Find where the given text appears and provide that cell's center as (x, y) coordinate. 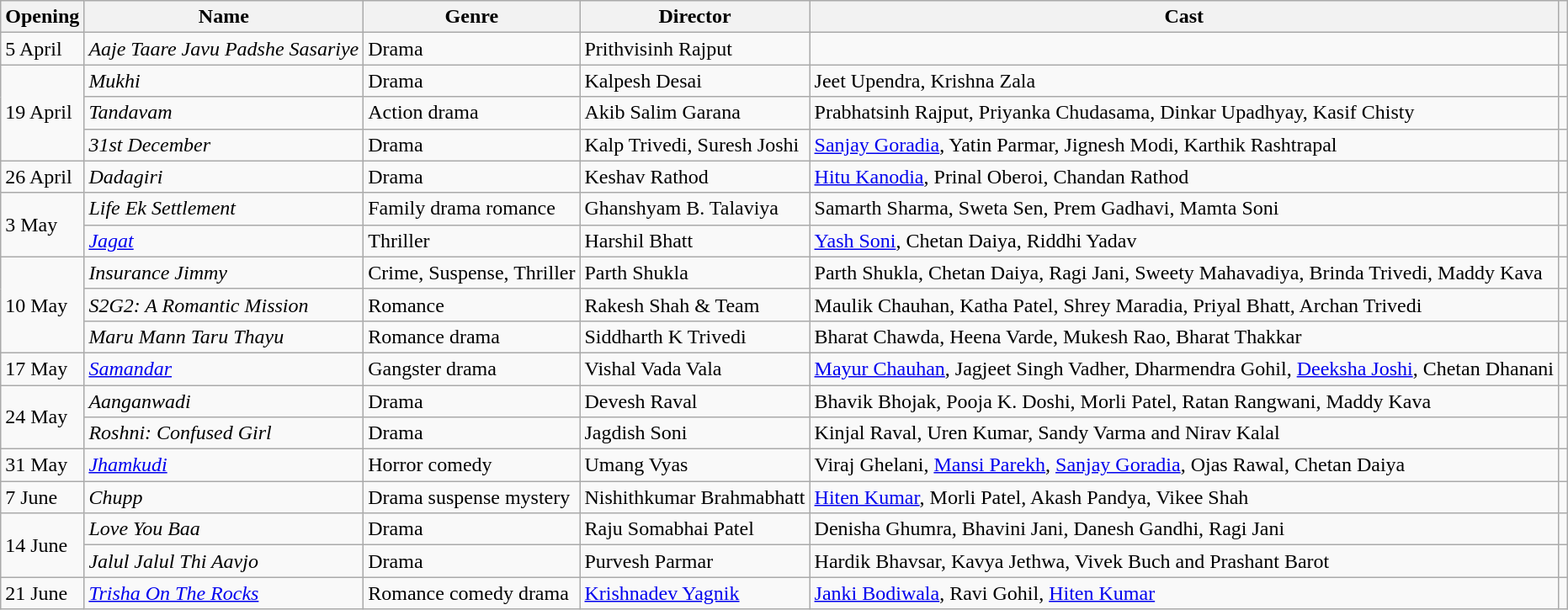
Maru Mann Taru Thayu (224, 337)
Sanjay Goradia, Yatin Parmar, Jignesh Modi, Karthik Rashtrapal (1183, 145)
Action drama (471, 113)
Denisha Ghumra, Bhavini Jani, Danesh Gandhi, Ragi Jani (1183, 529)
Love You Baa (224, 529)
Hitu Kanodia, Prinal Oberoi, Chandan Rathod (1183, 177)
Thriller (471, 241)
Akib Salim Garana (695, 113)
Kalp Trivedi, Suresh Joshi (695, 145)
10 May (42, 305)
Parth Shukla, Chetan Daiya, Ragi Jani, Sweety Mahavadiya, Brinda Trivedi, Maddy Kava (1183, 273)
Name (224, 17)
Keshav Rathod (695, 177)
Harshil Bhatt (695, 241)
Umang Vyas (695, 465)
Director (695, 17)
24 May (42, 417)
Bhavik Bhojak, Pooja K. Doshi, Morli Patel, Ratan Rangwani, Maddy Kava (1183, 401)
Tandavam (224, 113)
Krishnadev Yagnik (695, 593)
Genre (471, 17)
Horror comedy (471, 465)
Prabhatsinh Rajput, Priyanka Chudasama, Dinkar Upadhyay, Kasif Chisty (1183, 113)
Samarth Sharma, Sweta Sen, Prem Gadhavi, Mamta Soni (1183, 209)
17 May (42, 369)
7 June (42, 497)
26 April (42, 177)
Prithvisinh Rajput (695, 49)
14 June (42, 545)
Bharat Chawda, Heena Varde, Mukesh Rao, Bharat Thakkar (1183, 337)
Ghanshyam B. Talaviya (695, 209)
Family drama romance (471, 209)
Jalul Jalul Thi Aavjo (224, 561)
Viraj Ghelani, Mansi Parekh, Sanjay Goradia, Ojas Rawal, Chetan Daiya (1183, 465)
Vishal Vada Vala (695, 369)
Aanganwadi (224, 401)
Opening (42, 17)
Drama suspense mystery (471, 497)
Dadagiri (224, 177)
Jagat (224, 241)
Aaje Taare Javu Padshe Sasariye (224, 49)
Romance drama (471, 337)
Gangster drama (471, 369)
Cast (1183, 17)
Nishithkumar Brahmabhatt (695, 497)
Purvesh Parmar (695, 561)
5 April (42, 49)
Life Ek Settlement (224, 209)
Samandar (224, 369)
Maulik Chauhan, Katha Patel, Shrey Maradia, Priyal Bhatt, Archan Trivedi (1183, 305)
Kalpesh Desai (695, 81)
Kinjal Raval, Uren Kumar, Sandy Varma and Nirav Kalal (1183, 433)
19 April (42, 113)
Romance comedy drama (471, 593)
Jagdish Soni (695, 433)
Chupp (224, 497)
Rakesh Shah & Team (695, 305)
Crime, Suspense, Thriller (471, 273)
Yash Soni, Chetan Daiya, Riddhi Yadav (1183, 241)
21 June (42, 593)
Devesh Raval (695, 401)
S2G2: A Romantic Mission (224, 305)
Siddharth K Trivedi (695, 337)
Insurance Jimmy (224, 273)
Parth Shukla (695, 273)
Mukhi (224, 81)
31 May (42, 465)
Hiten Kumar, Morli Patel, Akash Pandya, Vikee Shah (1183, 497)
Jeet Upendra, Krishna Zala (1183, 81)
3 May (42, 225)
Hardik Bhavsar, Kavya Jethwa, Vivek Buch and Prashant Barot (1183, 561)
Raju Somabhai Patel (695, 529)
Jhamkudi (224, 465)
Trisha On The Rocks (224, 593)
Mayur Chauhan, Jagjeet Singh Vadher, Dharmendra Gohil, Deeksha Joshi, Chetan Dhanani (1183, 369)
Romance (471, 305)
31st December (224, 145)
Roshni: Confused Girl (224, 433)
Janki Bodiwala, Ravi Gohil, Hiten Kumar (1183, 593)
